Determine the [x, y] coordinate at the center of the cell enclosing the given text.  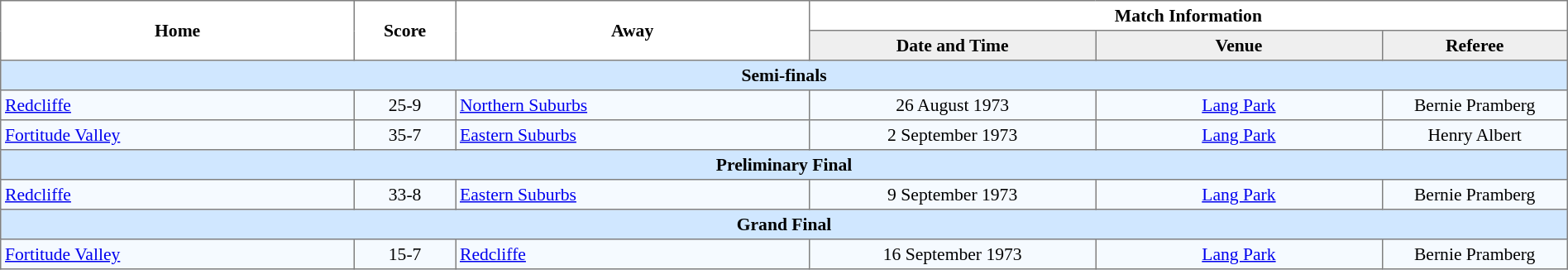
Northern Suburbs [633, 105]
Venue [1239, 46]
26 August 1973 [953, 105]
35-7 [405, 135]
Match Information [1189, 16]
Home [178, 31]
Semi-finals [784, 75]
2 September 1973 [953, 135]
16 September 1973 [953, 254]
Away [633, 31]
Henry Albert [1475, 135]
Grand Final [784, 224]
Date and Time [953, 46]
Preliminary Final [784, 165]
Score [405, 31]
9 September 1973 [953, 195]
25-9 [405, 105]
33-8 [405, 195]
Referee [1475, 46]
15-7 [405, 254]
